Pinpoint the cell where the given text exists, returning its (X, Y) midpoint coordinate. 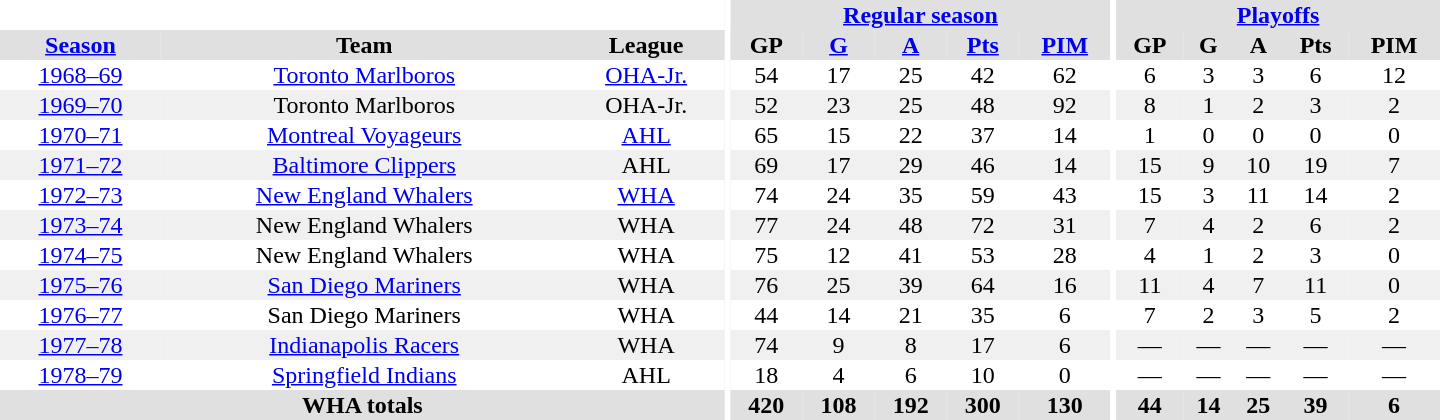
1973–74 (80, 225)
300 (983, 405)
62 (1065, 75)
Playoffs (1278, 15)
WHA totals (362, 405)
54 (766, 75)
192 (911, 405)
22 (911, 135)
Montreal Voyageurs (364, 135)
1974–75 (80, 255)
37 (983, 135)
Team (364, 45)
59 (983, 195)
Springfield Indians (364, 375)
5 (1316, 315)
108 (838, 405)
52 (766, 105)
Indianapolis Racers (364, 345)
29 (911, 165)
23 (838, 105)
1970–71 (80, 135)
42 (983, 75)
64 (983, 285)
16 (1065, 285)
72 (983, 225)
130 (1065, 405)
1968–69 (80, 75)
Regular season (920, 15)
77 (766, 225)
1977–78 (80, 345)
1969–70 (80, 105)
1971–72 (80, 165)
1978–79 (80, 375)
1972–73 (80, 195)
31 (1065, 225)
53 (983, 255)
420 (766, 405)
Baltimore Clippers (364, 165)
1976–77 (80, 315)
46 (983, 165)
Season (80, 45)
76 (766, 285)
43 (1065, 195)
28 (1065, 255)
69 (766, 165)
1975–76 (80, 285)
92 (1065, 105)
League (646, 45)
18 (766, 375)
75 (766, 255)
65 (766, 135)
41 (911, 255)
21 (911, 315)
19 (1316, 165)
